Return the [X, Y] coordinate for the center point of the cell that contains the specified text.  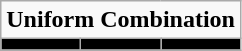
Uniform Combination [121, 20]
